Scan for the cell matching the given text and deliver its [X, Y] coordinate at center. 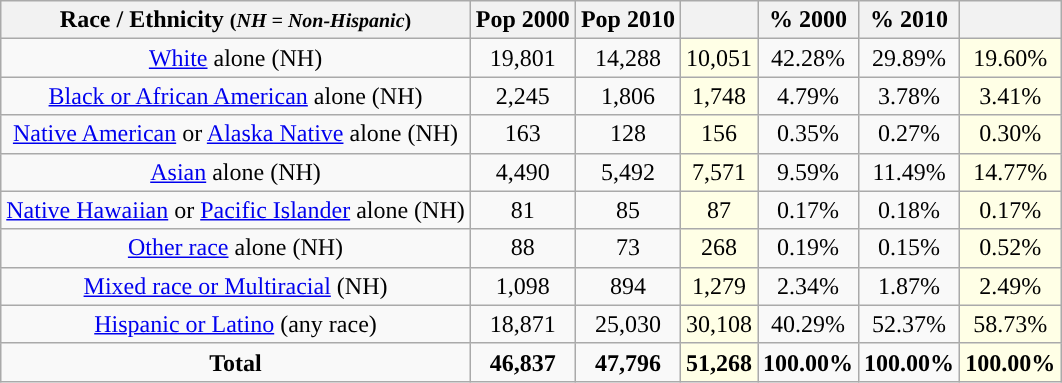
1,748 [718, 96]
19.60% [1010, 58]
7,571 [718, 172]
73 [628, 248]
0.30% [1010, 134]
% 2010 [910, 20]
51,268 [718, 362]
Asian alone (NH) [236, 172]
3.41% [1010, 96]
14,288 [628, 58]
Native American or Alaska Native alone (NH) [236, 134]
40.29% [808, 324]
4.79% [808, 96]
Pop 2010 [628, 20]
Race / Ethnicity (NH = Non-Hispanic) [236, 20]
18,871 [522, 324]
81 [522, 210]
Other race alone (NH) [236, 248]
52.37% [910, 324]
47,796 [628, 362]
0.18% [910, 210]
30,108 [718, 324]
Total [236, 362]
4,490 [522, 172]
87 [718, 210]
0.19% [808, 248]
1,279 [718, 286]
2.34% [808, 286]
0.52% [1010, 248]
29.89% [910, 58]
88 [522, 248]
Black or African American alone (NH) [236, 96]
58.73% [1010, 324]
894 [628, 286]
11.49% [910, 172]
128 [628, 134]
156 [718, 134]
1.87% [910, 286]
Native Hawaiian or Pacific Islander alone (NH) [236, 210]
19,801 [522, 58]
3.78% [910, 96]
42.28% [808, 58]
Pop 2000 [522, 20]
46,837 [522, 362]
5,492 [628, 172]
Hispanic or Latino (any race) [236, 324]
% 2000 [808, 20]
0.27% [910, 134]
0.15% [910, 248]
268 [718, 248]
163 [522, 134]
1,806 [628, 96]
10,051 [718, 58]
2,245 [522, 96]
14.77% [1010, 172]
85 [628, 210]
0.35% [808, 134]
9.59% [808, 172]
2.49% [1010, 286]
25,030 [628, 324]
White alone (NH) [236, 58]
Mixed race or Multiracial (NH) [236, 286]
1,098 [522, 286]
